Output the (X, Y) coordinate of the center of the cell containing the given text.  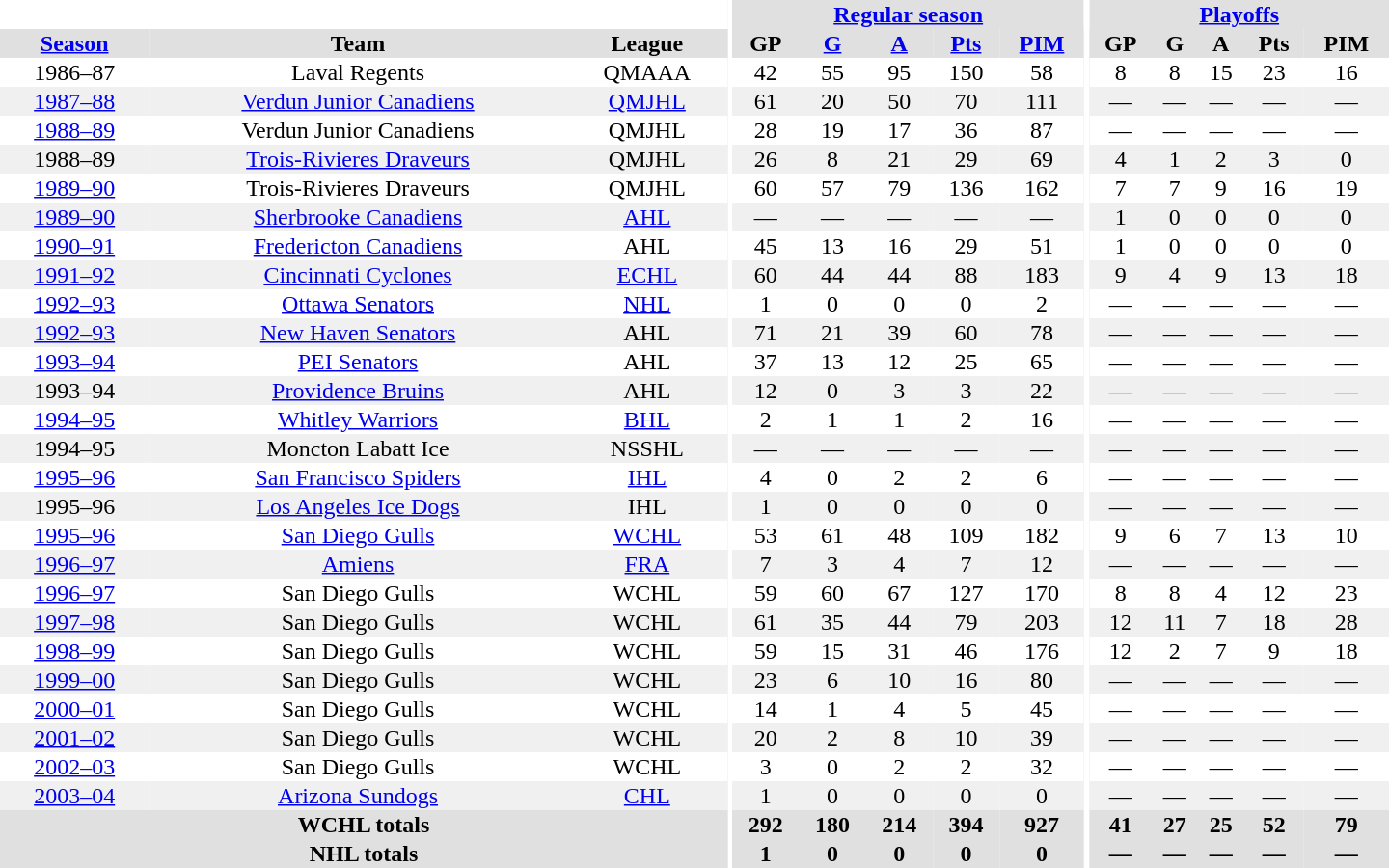
22 (1042, 391)
14 (766, 709)
183 (1042, 275)
53 (766, 535)
NSSHL (647, 448)
136 (967, 188)
NHL totals (364, 854)
17 (899, 130)
32 (1042, 767)
Season (74, 43)
PEI Senators (357, 362)
78 (1042, 333)
58 (1042, 72)
31 (899, 651)
Arizona Sundogs (357, 796)
2001–02 (74, 738)
1986–87 (74, 72)
CHL (647, 796)
Amiens (357, 564)
26 (766, 159)
88 (967, 275)
55 (831, 72)
109 (967, 535)
Whitley Warriors (357, 420)
150 (967, 72)
27 (1175, 825)
ECHL (647, 275)
New Haven Senators (357, 333)
WCHL totals (364, 825)
Moncton Labatt Ice (357, 448)
37 (766, 362)
2002–03 (74, 767)
80 (1042, 680)
42 (766, 72)
162 (1042, 188)
214 (899, 825)
70 (967, 101)
Sherbrooke Canadiens (357, 217)
2003–04 (74, 796)
NHL (647, 304)
1998–99 (74, 651)
292 (766, 825)
127 (967, 593)
176 (1042, 651)
2000–01 (74, 709)
67 (899, 593)
Ottawa Senators (357, 304)
50 (899, 101)
1987–88 (74, 101)
65 (1042, 362)
San Francisco Spiders (357, 477)
36 (967, 130)
95 (899, 72)
170 (1042, 593)
46 (967, 651)
51 (1042, 246)
Team (357, 43)
57 (831, 188)
927 (1042, 825)
Cincinnati Cyclones (357, 275)
69 (1042, 159)
5 (967, 709)
1999–00 (74, 680)
87 (1042, 130)
48 (899, 535)
Regular season (909, 14)
394 (967, 825)
BHL (647, 420)
35 (831, 622)
52 (1274, 825)
QMAAA (647, 72)
FRA (647, 564)
1990–91 (74, 246)
1997–98 (74, 622)
Providence Bruins (357, 391)
11 (1175, 622)
71 (766, 333)
203 (1042, 622)
41 (1120, 825)
Laval Regents (357, 72)
1991–92 (74, 275)
180 (831, 825)
Los Angeles Ice Dogs (357, 506)
League (647, 43)
Fredericton Canadiens (357, 246)
Playoffs (1239, 14)
111 (1042, 101)
182 (1042, 535)
